Extract the [X, Y] coordinate from the center of the cell holding the provided text.  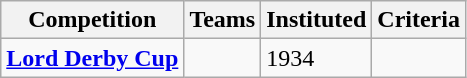
Instituted [316, 20]
Criteria [419, 20]
Competition [92, 20]
Lord Derby Cup [92, 58]
Teams [222, 20]
1934 [316, 58]
